Determine the (x, y) coordinate at the center of the cell enclosing the given text.  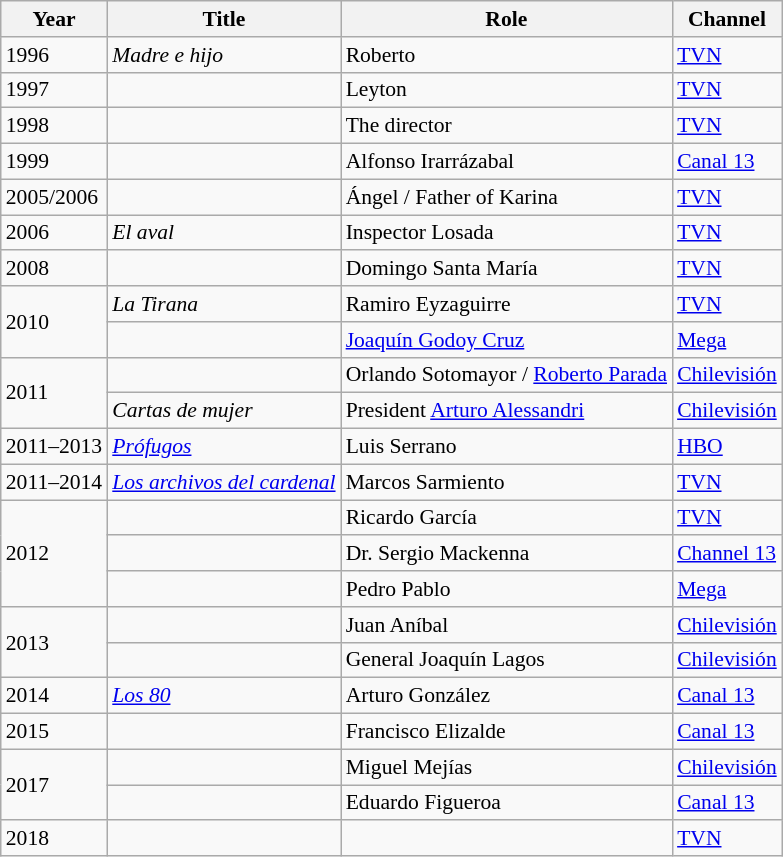
The director (506, 126)
2017 (54, 784)
Dr. Sergio Mackenna (506, 554)
2018 (54, 839)
2011 (54, 392)
President Arturo Alessandri (506, 411)
Francisco Elizalde (506, 732)
Joaquín Godoy Cruz (506, 340)
Ricardo García (506, 518)
2011–2013 (54, 447)
Channel 13 (727, 554)
Role (506, 19)
Channel (727, 19)
Prófugos (224, 447)
Domingo Santa María (506, 269)
La Tirana (224, 304)
Cartas de mujer (224, 411)
HBO (727, 447)
Leyton (506, 90)
2012 (54, 554)
Luis Serrano (506, 447)
El aval (224, 233)
1996 (54, 55)
Orlando Sotomayor / Roberto Parada (506, 375)
2011–2014 (54, 482)
2015 (54, 732)
Juan Aníbal (506, 625)
General Joaquín Lagos (506, 660)
Year (54, 19)
1997 (54, 90)
Roberto (506, 55)
2014 (54, 696)
Los 80 (224, 696)
2005/2006 (54, 197)
Ramiro Eyzaguirre (506, 304)
Miguel Mejías (506, 767)
1999 (54, 162)
Madre e hijo (224, 55)
2006 (54, 233)
Eduardo Figueroa (506, 803)
Arturo González (506, 696)
2013 (54, 642)
Alfonso Irarrázabal (506, 162)
2010 (54, 322)
Los archivos del cardenal (224, 482)
Marcos Sarmiento (506, 482)
Pedro Pablo (506, 589)
1998 (54, 126)
Ángel / Father of Karina (506, 197)
Inspector Losada (506, 233)
Title (224, 19)
2008 (54, 269)
